Identify which cell holds the provided text, then report its [x, y] central coordinate. 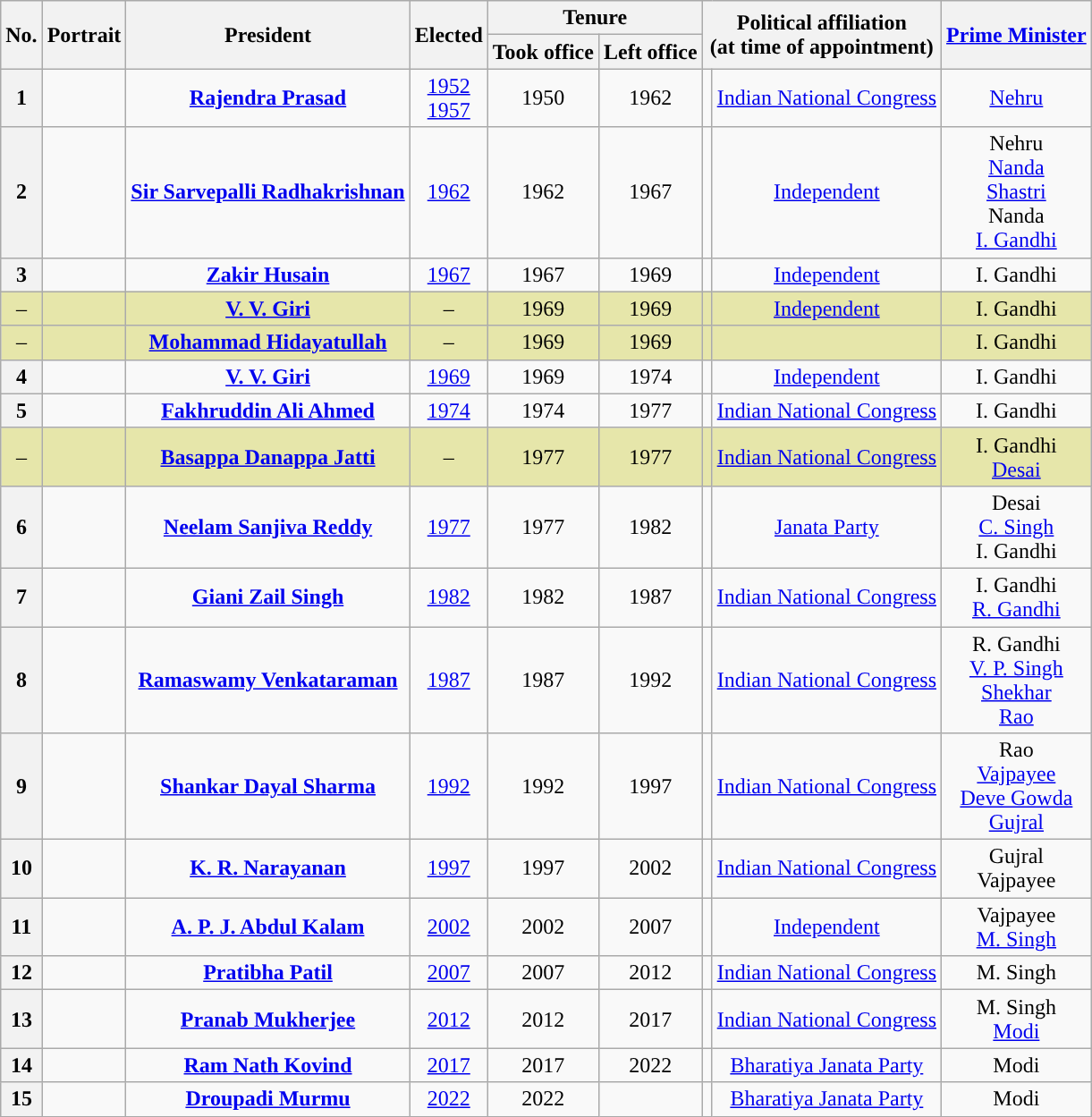
Ram Nath Kovind [268, 1065]
Elected [449, 35]
Portrait [84, 35]
Tenure [595, 18]
12 [21, 973]
Basappa Danappa Jatti [268, 456]
DesaiC. SinghI. Gandhi [1017, 527]
Neelam Sanjiva Reddy [268, 527]
Shankar Dayal Sharma [268, 787]
M. SinghModi [1017, 1020]
Prime Minister [1017, 35]
6 [21, 527]
M. Singh [1017, 973]
8 [21, 680]
Mohammad Hidayatullah [268, 343]
A. P. J. Abdul Kalam [268, 927]
9 [21, 787]
I. GandhiR. Gandhi [1017, 597]
GujralVajpayee [1017, 869]
Janata Party [826, 527]
19521957 [449, 98]
I. GandhiDesai [1017, 456]
Giani Zail Singh [268, 597]
1 [21, 98]
Fakhruddin Ali Ahmed [268, 410]
Zakir Husain [268, 275]
Nehru [1017, 98]
11 [21, 927]
Ramaswamy Venkataraman [268, 680]
R. GandhiV. P. SinghShekharRao [1017, 680]
15 [21, 1099]
Rajendra Prasad [268, 98]
4 [21, 377]
VajpayeeM. Singh [1017, 927]
1950 [543, 98]
2 [21, 192]
13 [21, 1020]
3 [21, 275]
No. [21, 35]
RaoVajpayeeDeve GowdaGujral [1017, 787]
Droupadi Murmu [268, 1099]
Sir Sarvepalli Radhakrishnan [268, 192]
10 [21, 869]
Took office [543, 52]
Political affiliation(at time of appointment) [821, 35]
Pranab Mukherjee [268, 1020]
5 [21, 410]
President [268, 35]
Pratibha Patil [268, 973]
K. R. Narayanan [268, 869]
7 [21, 597]
14 [21, 1065]
NehruNandaShastriNandaI. Gandhi [1017, 192]
Left office [650, 52]
